Return the (X, Y) coordinate for the center point of the cell that contains the specified text.  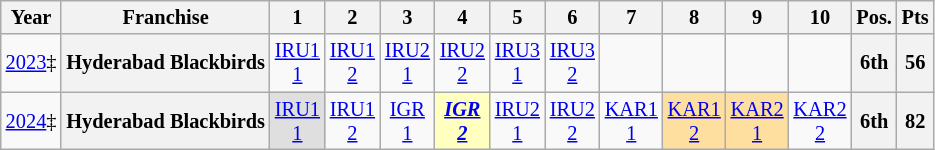
4 (462, 17)
Pts (916, 17)
KAR12 (694, 121)
7 (632, 17)
KAR11 (632, 121)
Year (32, 17)
82 (916, 121)
2024‡ (32, 121)
10 (820, 17)
KAR22 (820, 121)
IGR1 (408, 121)
1 (298, 17)
IRU31 (518, 63)
IGR2 (462, 121)
9 (758, 17)
8 (694, 17)
3 (408, 17)
56 (916, 63)
KAR21 (758, 121)
IRU32 (572, 63)
Pos. (874, 17)
6 (572, 17)
Franchise (166, 17)
2 (352, 17)
2023‡ (32, 63)
5 (518, 17)
